Identify which cell holds the provided text, then report its [x, y] central coordinate. 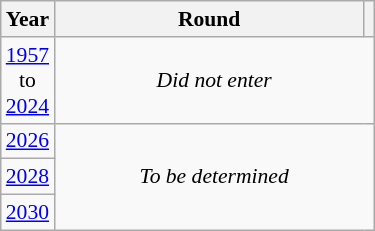
To be determined [214, 176]
2028 [28, 177]
1957to2024 [28, 80]
Did not enter [214, 80]
Year [28, 19]
2030 [28, 213]
Round [209, 19]
2026 [28, 141]
